Search for the cell housing the specified text and yield its [x, y] center coordinate. 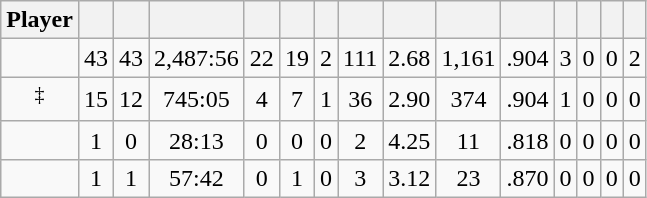
3.12 [410, 178]
2.68 [410, 58]
‡ [40, 100]
11 [468, 140]
.870 [528, 178]
36 [360, 100]
4 [262, 100]
2.90 [410, 100]
1,161 [468, 58]
28:13 [197, 140]
15 [96, 100]
.818 [528, 140]
2,487:56 [197, 58]
23 [468, 178]
4.25 [410, 140]
57:42 [197, 178]
374 [468, 100]
22 [262, 58]
12 [132, 100]
111 [360, 58]
7 [296, 100]
Player [40, 20]
745:05 [197, 100]
19 [296, 58]
